From the cell containing the given text, extract its center point as [X, Y] coordinate. 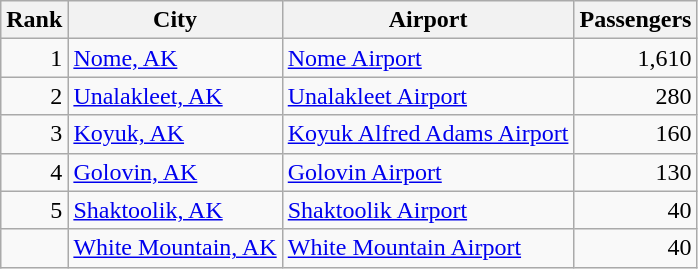
Koyuk, AK [175, 134]
Rank [34, 20]
Airport [428, 20]
1 [34, 58]
White Mountain Airport [428, 248]
Nome, AK [175, 58]
City [175, 20]
280 [636, 96]
3 [34, 134]
Koyuk Alfred Adams Airport [428, 134]
White Mountain, AK [175, 248]
1,610 [636, 58]
5 [34, 210]
2 [34, 96]
160 [636, 134]
Unalakleet, AK [175, 96]
Shaktoolik, AK [175, 210]
130 [636, 172]
4 [34, 172]
Golovin, AK [175, 172]
Passengers [636, 20]
Shaktoolik Airport [428, 210]
Golovin Airport [428, 172]
Nome Airport [428, 58]
Unalakleet Airport [428, 96]
